Return (X, Y) of the center of cell containing provided text 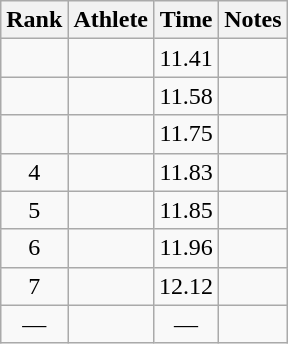
11.83 (186, 172)
7 (34, 286)
11.85 (186, 210)
Athlete (111, 20)
Time (186, 20)
6 (34, 248)
11.58 (186, 96)
5 (34, 210)
12.12 (186, 286)
11.96 (186, 248)
11.75 (186, 134)
Notes (253, 20)
11.41 (186, 58)
4 (34, 172)
Rank (34, 20)
